Search for the cell housing the specified text and yield its [X, Y] center coordinate. 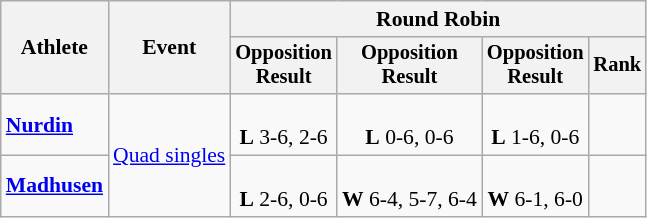
L 2-6, 0-6 [284, 186]
Event [169, 48]
W 6-4, 5-7, 6-4 [410, 186]
L 0-6, 0-6 [410, 124]
W 6-1, 6-0 [536, 186]
Round Robin [438, 19]
Rank [618, 66]
L 1-6, 0-6 [536, 124]
Nurdin [54, 124]
Quad singles [169, 155]
Madhusen [54, 186]
Athlete [54, 48]
L 3-6, 2-6 [284, 124]
